Return [X, Y] of the center of cell containing provided text 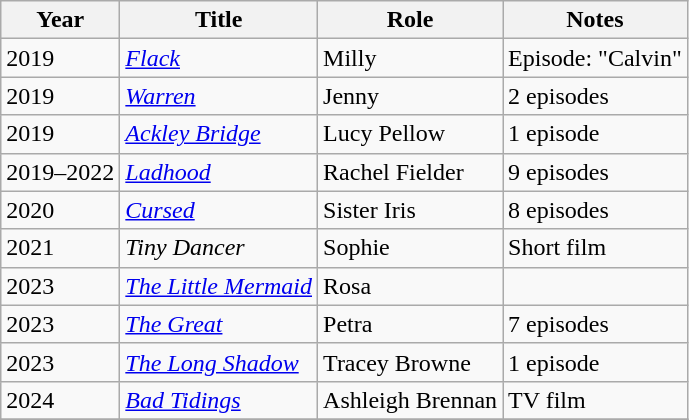
Title [219, 20]
Cursed [219, 210]
Ashleigh Brennan [410, 400]
Warren [219, 96]
The Great [219, 324]
TV film [596, 400]
Tiny Dancer [219, 248]
Flack [219, 58]
Sophie [410, 248]
Jenny [410, 96]
Ackley Bridge [219, 134]
Ladhood [219, 172]
8 episodes [596, 210]
The Long Shadow [219, 362]
Bad Tidings [219, 400]
2020 [60, 210]
9 episodes [596, 172]
Tracey Browne [410, 362]
2024 [60, 400]
Milly [410, 58]
The Little Mermaid [219, 286]
Short film [596, 248]
2019–2022 [60, 172]
2021 [60, 248]
Year [60, 20]
Episode: "Calvin" [596, 58]
Sister Iris [410, 210]
Lucy Pellow [410, 134]
Role [410, 20]
7 episodes [596, 324]
Rosa [410, 286]
2 episodes [596, 96]
Rachel Fielder [410, 172]
Notes [596, 20]
Petra [410, 324]
